Search for the cell housing the specified text and yield its [X, Y] center coordinate. 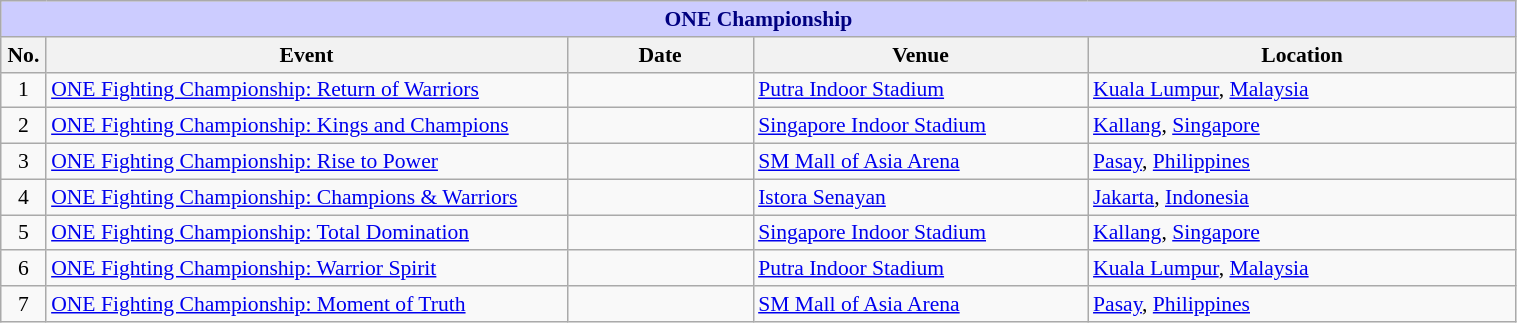
2 [24, 126]
Date [660, 55]
ONE Fighting Championship: Rise to Power [306, 162]
Jakarta, Indonesia [1302, 197]
Istora Senayan [920, 197]
ONE Fighting Championship: Return of Warriors [306, 90]
ONE Fighting Championship: Moment of Truth [306, 304]
Venue [920, 55]
ONE Fighting Championship: Kings and Champions [306, 126]
ONE Fighting Championship: Warrior Spirit [306, 269]
3 [24, 162]
6 [24, 269]
5 [24, 233]
ONE Fighting Championship: Total Domination [306, 233]
Event [306, 55]
1 [24, 90]
Location [1302, 55]
ONE Championship [758, 19]
4 [24, 197]
ONE Fighting Championship: Champions & Warriors [306, 197]
No. [24, 55]
7 [24, 304]
